Capture the cell that displays the provided text and extract its (x, y) central coordinate. 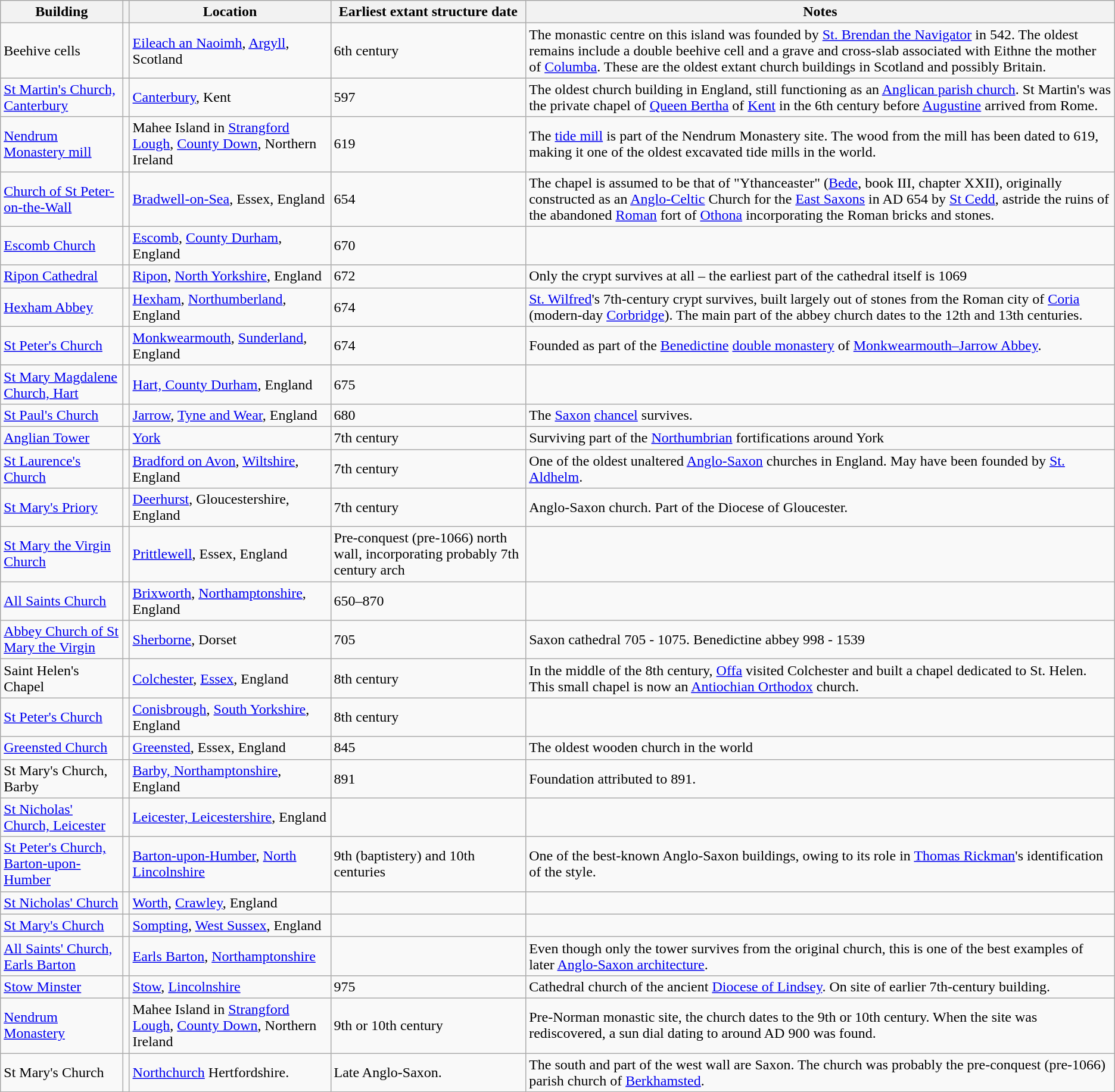
St Nicholas' Church, Leicester (62, 817)
Colchester, Essex, England (230, 679)
Only the crypt survives at all – the earliest part of the cathedral itself is 1069 (821, 276)
Barby, Northamptonshire, England (230, 779)
St Peter's Church, Barton-upon-Humber (62, 864)
Escomb Church (62, 245)
Founded as part of the Benedictine double monastery of Monkwearmouth–Jarrow Abbey. (821, 345)
Eileach an Naoimh, Argyll, Scotland (230, 51)
Ripon, North Yorkshire, England (230, 276)
9th or 10th century (428, 1025)
Beehive cells (62, 51)
Earliest extant structure date (428, 12)
Greensted Church (62, 748)
York (230, 438)
705 (428, 639)
Church of St Peter-on-the-Wall (62, 199)
6th century (428, 51)
Canterbury, Kent (230, 98)
Bradford on Avon, Wiltshire, England (230, 468)
Hexham, Northumberland, England (230, 307)
All Saints' Church, Earls Barton (62, 956)
St Nicholas' Church (62, 903)
845 (428, 748)
Location (230, 12)
Barton-upon-Humber, North Lincolnshire (230, 864)
Worth, Crawley, England (230, 903)
619 (428, 144)
9th (baptistery) and 10th centuries (428, 864)
The oldest wooden church in the world (821, 748)
Sompting, West Sussex, England (230, 925)
St Martin's Church, Canterbury (62, 98)
Leicester, Leicestershire, England (230, 817)
Building (62, 12)
672 (428, 276)
Sherborne, Dorset (230, 639)
Monkwearmouth, Sunderland, England (230, 345)
Jarrow, Tyne and Wear, England (230, 415)
St Mary's Church, Barby (62, 779)
Stow Minster (62, 987)
891 (428, 779)
597 (428, 98)
The Saxon chancel survives. (821, 415)
Greensted, Essex, England (230, 748)
Saint Helen's Chapel (62, 679)
Abbey Church of St Mary the Virgin (62, 639)
Northchurch Hertfordshire. (230, 1072)
Even though only the tower survives from the original church, this is one of the best examples of later Anglo-Saxon architecture. (821, 956)
St Paul's Church (62, 415)
670 (428, 245)
Anglo-Saxon church. Part of the Diocese of Gloucester. (821, 507)
All Saints Church (62, 601)
Pre-Norman monastic site, the church dates to the 9th or 10th century. When the site was rediscovered, a sun dial dating to around AD 900 was found. (821, 1025)
675 (428, 385)
Notes (821, 12)
Prittlewell, Essex, England (230, 554)
Stow, Lincolnshire (230, 987)
Bradwell-on-Sea, Essex, England (230, 199)
One of the oldest unaltered Anglo-Saxon churches in England. May have been founded by St. Aldhelm. (821, 468)
Saxon cathedral 705 - 1075. Benedictine abbey 998 - 1539 (821, 639)
680 (428, 415)
St Mary Magdalene Church, Hart (62, 385)
Cathedral church of the ancient Diocese of Lindsey. On site of earlier 7th-century building. (821, 987)
Conisbrough, South Yorkshire, England (230, 717)
Nendrum Monastery mill (62, 144)
Late Anglo-Saxon. (428, 1072)
Anglian Tower (62, 438)
Nendrum Monastery (62, 1025)
Foundation attributed to 891. (821, 779)
Earls Barton, Northamptonshire (230, 956)
St Mary's Priory (62, 507)
Hexham Abbey (62, 307)
St Laurence's Church (62, 468)
Deerhurst, Gloucestershire, England (230, 507)
The south and part of the west wall are Saxon. The church was probably the pre-conquest (pre-1066) parish church of Berkhamsted. (821, 1072)
Hart, County Durham, England (230, 385)
Escomb, County Durham, England (230, 245)
One of the best-known Anglo-Saxon buildings, owing to its role in Thomas Rickman's identification of the style. (821, 864)
Pre-conquest (pre-1066) north wall, incorporating probably 7th century arch (428, 554)
654 (428, 199)
St Mary the Virgin Church (62, 554)
Surviving part of the Northumbrian fortifications around York (821, 438)
650–870 (428, 601)
Brixworth, Northamptonshire, England (230, 601)
Ripon Cathedral (62, 276)
975 (428, 987)
